Locate the cell with the specified text and output its [x, y] center coordinate. 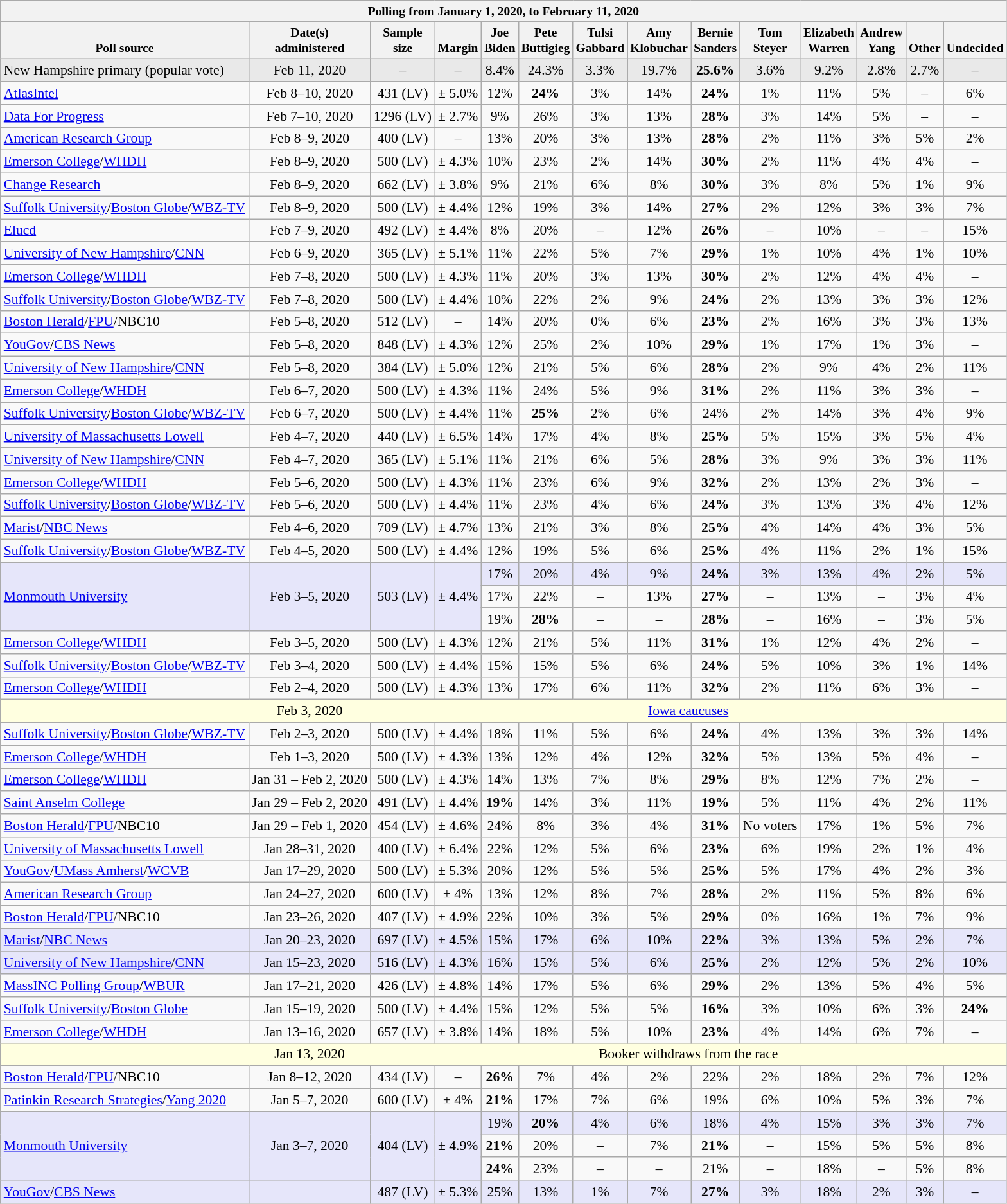
Saint Anselm College [125, 803]
491 (LV) [403, 803]
492 (LV) [403, 231]
19.7% [659, 71]
No voters [771, 826]
Jan 29 – Feb 1, 2020 [310, 826]
± 4.7% [458, 528]
Jan 17–29, 2020 [310, 871]
384 (LV) [403, 368]
25.6% [715, 71]
Feb 2–4, 2020 [310, 688]
434 (LV) [403, 1077]
Feb 3, 2020 [310, 711]
Poll source [125, 40]
516 (LV) [403, 963]
TulsiGabbard [600, 40]
Data For Progress [125, 116]
Jan 13, 2020 [310, 1054]
± 6.5% [458, 437]
Jan 29 – Feb 2, 2020 [310, 803]
AmyKlobuchar [659, 40]
± 2.7% [458, 116]
697 (LV) [403, 940]
± 4.8% [458, 986]
503 (LV) [403, 596]
Margin [458, 40]
2.8% [882, 71]
Patinkin Research Strategies/Yang 2020 [125, 1101]
Jan 31 – Feb 2, 2020 [310, 780]
2.7% [925, 71]
Jan 20–23, 2020 [310, 940]
Feb 7–9, 2020 [310, 231]
512 (LV) [403, 322]
Change Research [125, 185]
Jan 15–19, 2020 [310, 1009]
848 (LV) [403, 345]
Jan 23–26, 2020 [310, 917]
± 6.4% [458, 849]
Feb 6–9, 2020 [310, 254]
3.6% [771, 71]
ElizabethWarren [828, 40]
Date(s)administered [310, 40]
Jan 28–31, 2020 [310, 849]
426 (LV) [403, 986]
9.2% [828, 71]
431 (LV) [403, 93]
Other [925, 40]
709 (LV) [403, 528]
454 (LV) [403, 826]
Jan 8–12, 2020 [310, 1077]
YouGov/UMass Amherst/WCVB [125, 871]
407 (LV) [403, 917]
Jan 3–7, 2020 [310, 1146]
Feb 2–3, 2020 [310, 734]
Feb 3–4, 2020 [310, 666]
Jan 5–7, 2020 [310, 1101]
MassINC Polling Group/WBUR [125, 986]
Jan 13–16, 2020 [310, 1032]
AndrewYang [882, 40]
New Hampshire primary (popular vote) [125, 71]
404 (LV) [403, 1146]
Feb 4–6, 2020 [310, 528]
24.3% [546, 71]
Undecided [975, 40]
657 (LV) [403, 1032]
Jan 17–21, 2020 [310, 986]
Jan 24–27, 2020 [310, 894]
Feb 11, 2020 [310, 71]
AtlasIntel [125, 93]
Iowa caucuses [688, 711]
Feb 1–3, 2020 [310, 757]
Booker withdraws from the race [688, 1054]
Elucd [125, 231]
Samplesize [403, 40]
662 (LV) [403, 185]
± 4.5% [458, 940]
1296 (LV) [403, 116]
Feb 7–10, 2020 [310, 116]
Polling from January 1, 2020, to February 11, 2020 [503, 12]
3.3% [600, 71]
440 (LV) [403, 437]
8.4% [500, 71]
TomSteyer [771, 40]
± 4.6% [458, 826]
PeteButtigieg [546, 40]
JoeBiden [500, 40]
BernieSanders [715, 40]
Feb 4–5, 2020 [310, 551]
Jan 15–23, 2020 [310, 963]
487 (LV) [403, 1192]
Suffolk University/Boston Globe [125, 1009]
Feb 8–10, 2020 [310, 93]
